Determine the [x, y] coordinate at the center of the cell enclosing the given text.  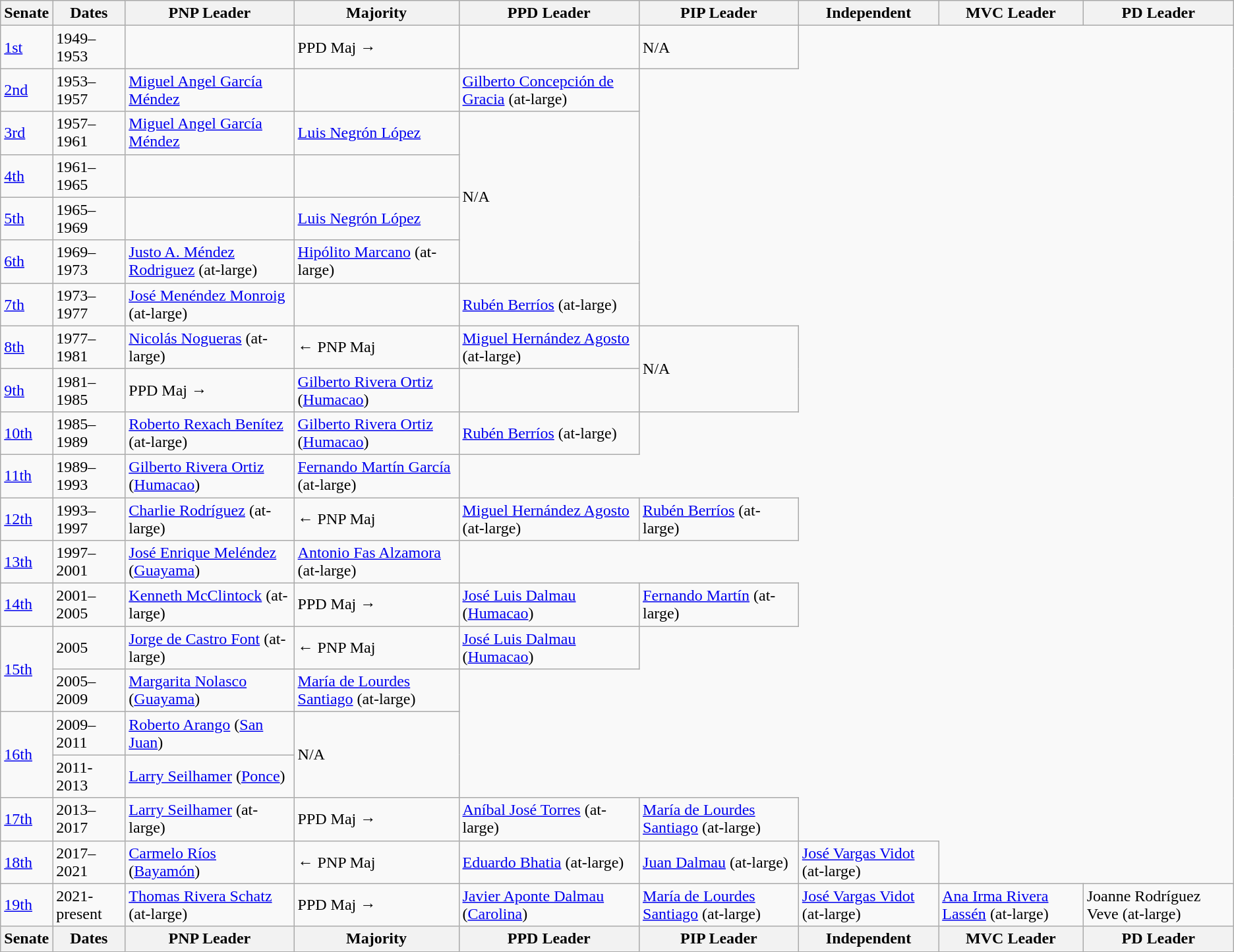
5th [26, 219]
Jorge de Castro Font (at-large) [210, 647]
1961–1965 [89, 175]
1993–1997 [89, 518]
1973–1977 [89, 305]
1977–1981 [89, 347]
7th [26, 305]
1965–1969 [89, 219]
Eduardo Bhatia (at-large) [549, 862]
6th [26, 261]
Kenneth McClintock (at-large) [210, 605]
14th [26, 605]
1985–1989 [89, 432]
2nd [26, 90]
Thomas Rivera Schatz (at-large) [210, 905]
3rd [26, 133]
1949–1953 [89, 47]
Juan Dalmau (at-large) [719, 862]
2005 [89, 647]
José Menéndez Monroig (at-large) [210, 305]
15th [26, 669]
Larry Seilhamer (at-large) [210, 819]
16th [26, 755]
Fernando Martín García (at-large) [376, 476]
19th [26, 905]
Carmelo Ríos (Bayamón) [210, 862]
1997–2001 [89, 562]
2001–2005 [89, 605]
10th [26, 432]
2011-2013 [89, 777]
1969–1973 [89, 261]
Gilberto Concepción de Gracia (at-large) [549, 90]
Margarita Nolasco (Guayama) [210, 691]
18th [26, 862]
11th [26, 476]
1st [26, 47]
José Enrique Meléndez (Guayama) [210, 562]
13th [26, 562]
2021-present [89, 905]
Aníbal José Torres (at-large) [549, 819]
8th [26, 347]
1981–1985 [89, 390]
Roberto Rexach Benítez (at-large) [210, 432]
Antonio Fas Alzamora (at-large) [376, 562]
Javier Aponte Dalmau (Carolina) [549, 905]
2005–2009 [89, 691]
9th [26, 390]
Justo A. Méndez Rodriguez (at-large) [210, 261]
17th [26, 819]
Charlie Rodríguez (at-large) [210, 518]
2017–2021 [89, 862]
Joanne Rodríguez Veve (at-large) [1158, 905]
2009–2011 [89, 733]
2013–2017 [89, 819]
Ana Irma Rivera Lassén (at-large) [1011, 905]
Fernando Martín (at-large) [719, 605]
Nicolás Nogueras (at-large) [210, 347]
4th [26, 175]
1989–1993 [89, 476]
12th [26, 518]
1957–1961 [89, 133]
1953–1957 [89, 90]
Hipólito Marcano (at-large) [376, 261]
Roberto Arango (San Juan) [210, 733]
Larry Seilhamer (Ponce) [210, 777]
